Search for the cell housing the specified text and yield its [x, y] center coordinate. 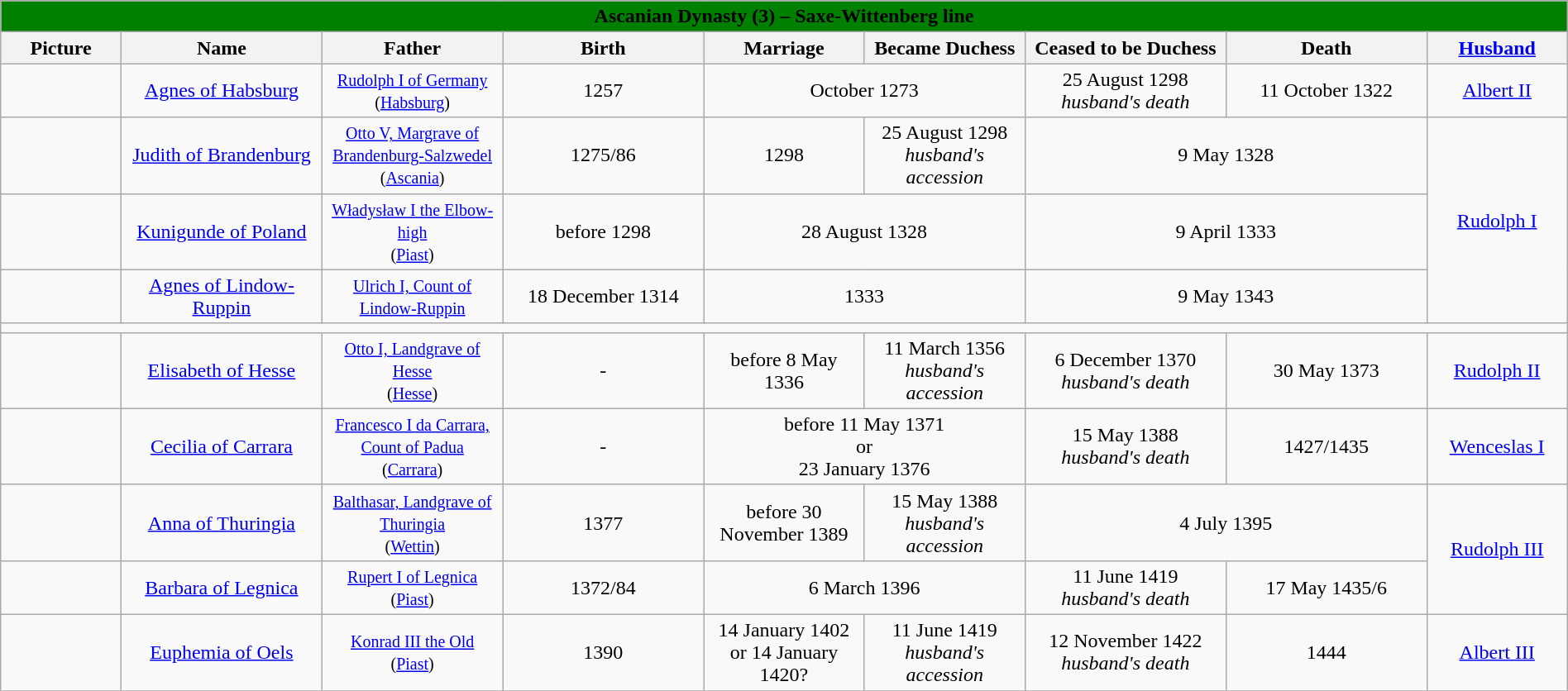
9 April 1333 [1226, 231]
before 8 May 1336 [784, 370]
1390 [604, 652]
9 May 1343 [1226, 296]
1427/1435 [1327, 446]
15 May 1388husband's accession [944, 522]
Death [1327, 48]
Albert III [1497, 652]
1333 [865, 296]
Barbara of Legnica [222, 587]
before 30 November 1389 [784, 522]
11 March 1356husband's accession [944, 370]
14 January 1402 or 14 January 1420? [784, 652]
Albert II [1497, 91]
1372/84 [604, 587]
1377 [604, 522]
Ceased to be Duchess [1125, 48]
Agnes of Lindow-Ruppin [222, 296]
Rudolph I of Germany(Habsburg) [412, 91]
1298 [784, 155]
Anna of Thuringia [222, 522]
Otto I, Landgrave of Hesse(Hesse) [412, 370]
Ascanian Dynasty (3) – Saxe-Wittenberg line [784, 17]
30 May 1373 [1327, 370]
Ulrich I, Count of Lindow-Ruppin [412, 296]
before 1298 [604, 231]
Marriage [784, 48]
Elisabeth of Hesse [222, 370]
October 1273 [865, 91]
Agnes of Habsburg [222, 91]
17 May 1435/6 [1327, 587]
11 June 1419husband's accession [944, 652]
Judith of Brandenburg [222, 155]
Cecilia of Carrara [222, 446]
Husband [1497, 48]
1275/86 [604, 155]
6 March 1396 [865, 587]
Euphemia of Oels [222, 652]
28 August 1328 [865, 231]
12 November 1422husband's death [1125, 652]
Balthasar, Landgrave of Thuringia(Wettin) [412, 522]
15 May 1388husband's death [1125, 446]
Birth [604, 48]
1444 [1327, 652]
25 August 1298husband's accession [944, 155]
Francesco I da Carrara, Count of Padua(Carrara) [412, 446]
Rupert I of Legnica(Piast) [412, 587]
Rudolph II [1497, 370]
25 August 1298husband's death [1125, 91]
Father [412, 48]
1257 [604, 91]
Wenceslas I [1497, 446]
Became Duchess [944, 48]
9 May 1328 [1226, 155]
Kunigunde of Poland [222, 231]
11 June 1419husband's death [1125, 587]
18 December 1314 [604, 296]
4 July 1395 [1226, 522]
Konrad III the Old(Piast) [412, 652]
6 December 1370husband's death [1125, 370]
Picture [61, 48]
before 11 May 1371 or 23 January 1376 [865, 446]
Otto V, Margrave of Brandenburg-Salzwedel(Ascania) [412, 155]
11 October 1322 [1327, 91]
Rudolph I [1497, 220]
Name [222, 48]
Władysław I the Elbow-high(Piast) [412, 231]
Rudolph III [1497, 549]
